Locate the cell with the specified text and output its (x, y) center coordinate. 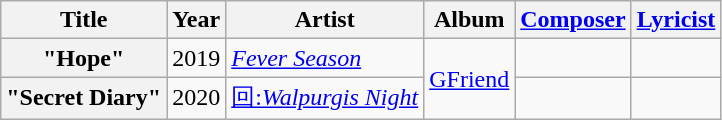
"Secret Diary" (84, 98)
Composer (573, 20)
"Hope" (84, 58)
Fever Season (325, 58)
Year (196, 20)
Album (470, 20)
回:Walpurgis Night (325, 98)
Artist (325, 20)
2020 (196, 98)
Lyricist (676, 20)
GFriend (470, 80)
Title (84, 20)
2019 (196, 58)
